Provide the (x, y) coordinate of the cell's center where the given text is located.  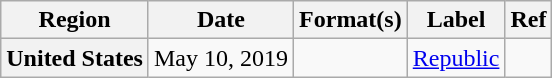
Label (456, 20)
Ref (528, 20)
Republic (456, 58)
May 10, 2019 (220, 58)
Date (220, 20)
Region (75, 20)
Format(s) (351, 20)
United States (75, 58)
